Identify which cell holds the provided text, then report its (x, y) central coordinate. 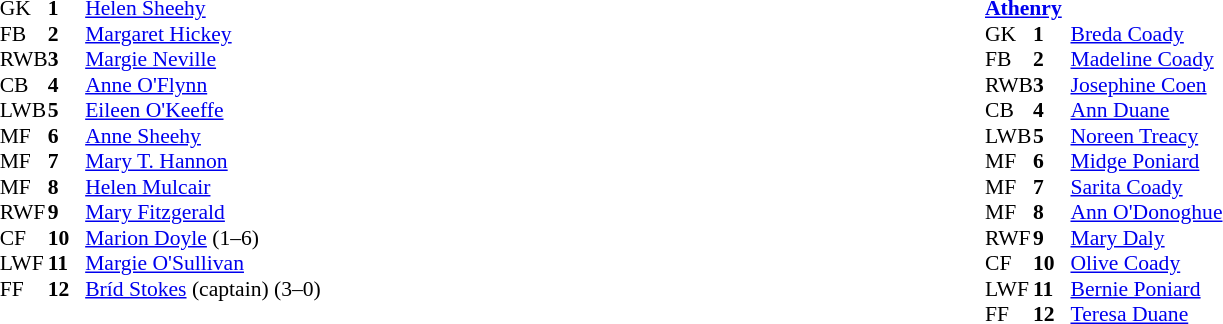
Olive Coady (1146, 263)
GK (1009, 34)
Noreen Treacy (1146, 136)
Margaret Hickey (203, 34)
Breda Coady (1146, 34)
Mary Daly (1146, 238)
Anne O'Flynn (203, 85)
Midge Poniard (1146, 161)
Sarita Coady (1146, 187)
Bríd Stokes (captain) (3–0) (203, 289)
Helen Mulcair (203, 187)
Margie Neville (203, 59)
FF (24, 289)
Mary Fitzgerald (203, 213)
12 (67, 289)
Ann Duane (1146, 111)
Anne Sheehy (203, 136)
Eileen O'Keeffe (203, 111)
Margie O'Sullivan (203, 263)
1 (1052, 34)
Josephine Coen (1146, 85)
Bernie Poniard (1146, 289)
Madeline Coady (1146, 59)
Marion Doyle (1–6) (203, 238)
Ann O'Donoghue (1146, 213)
Mary T. Hannon (203, 161)
